Capture the cell that displays the provided text and extract its [x, y] central coordinate. 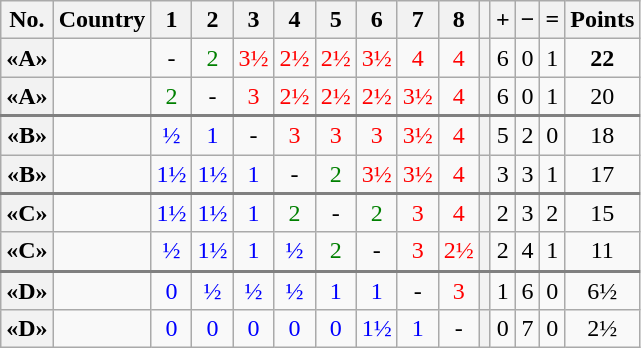
22 [602, 58]
Country [102, 20]
− [528, 20]
= [552, 20]
No. [27, 20]
18 [602, 136]
11 [602, 252]
17 [602, 174]
+ [502, 20]
6½ [602, 290]
20 [602, 96]
Points [602, 20]
8 [458, 20]
15 [602, 212]
